For the text-containing cell, return its midpoint in (X, Y) coordinate format. 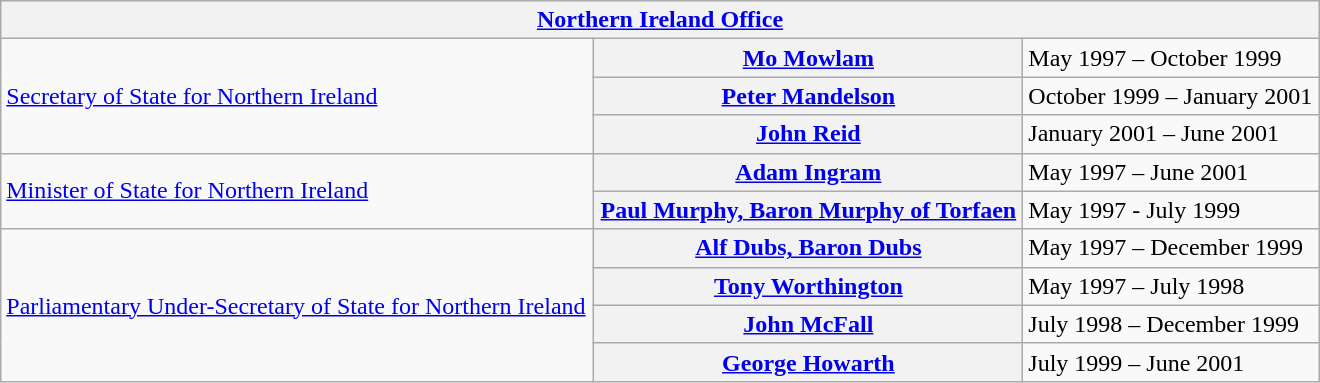
John McFall (808, 324)
May 1997 – October 1999 (1171, 58)
January 2001 – June 2001 (1171, 134)
Mo Mowlam (808, 58)
Northern Ireland Office (660, 20)
May 1997 – July 1998 (1171, 286)
Parliamentary Under-Secretary of State for Northern Ireland (298, 305)
July 1998 – December 1999 (1171, 324)
Tony Worthington (808, 286)
Minister of State for Northern Ireland (298, 191)
Secretary of State for Northern Ireland (298, 96)
October 1999 – January 2001 (1171, 96)
John Reid (808, 134)
May 1997 – June 2001 (1171, 172)
Adam Ingram (808, 172)
July 1999 – June 2001 (1171, 362)
May 1997 - July 1999 (1171, 210)
May 1997 – December 1999 (1171, 248)
George Howarth (808, 362)
Paul Murphy, Baron Murphy of Torfaen (808, 210)
Peter Mandelson (808, 96)
Alf Dubs, Baron Dubs (808, 248)
